Return the [X, Y] coordinate for the center point of the cell that contains the specified text.  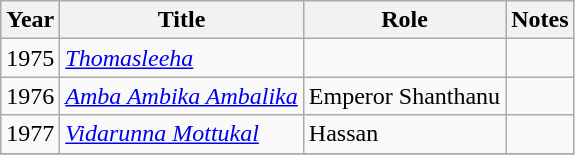
Amba Ambika Ambalika [182, 96]
1977 [30, 134]
Hassan [404, 134]
Emperor Shanthanu [404, 96]
Year [30, 20]
Vidarunna Mottukal [182, 134]
Notes [540, 20]
1975 [30, 58]
Role [404, 20]
Title [182, 20]
1976 [30, 96]
Thomasleeha [182, 58]
